Return (x, y) of the center of cell containing provided text 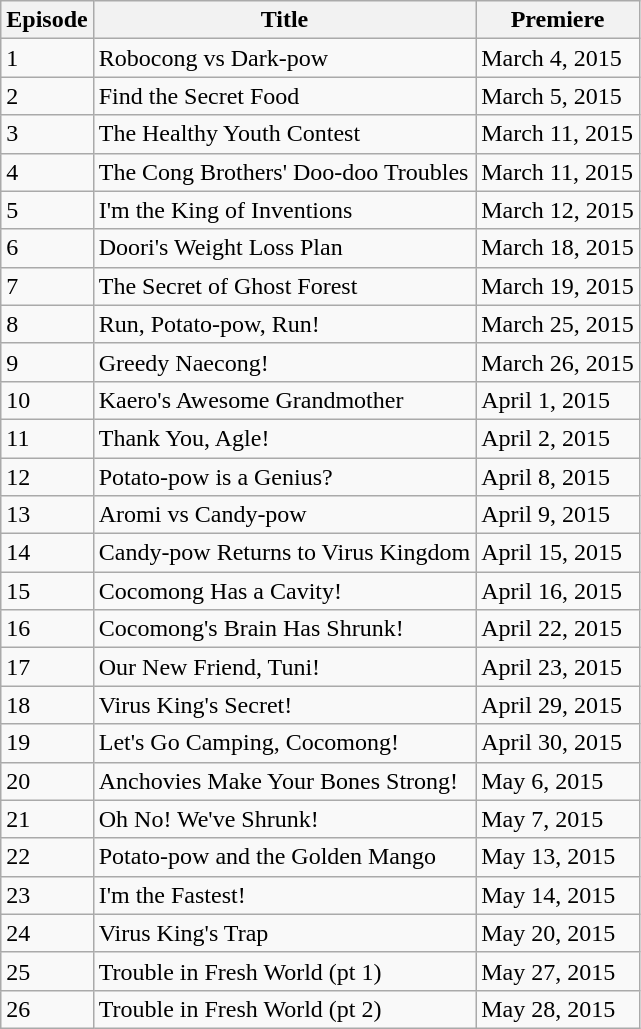
March 5, 2015 (558, 96)
March 26, 2015 (558, 362)
I'm the King of Inventions (284, 210)
May 27, 2015 (558, 971)
March 19, 2015 (558, 286)
May 20, 2015 (558, 933)
21 (47, 819)
8 (47, 324)
Run, Potato-pow, Run! (284, 324)
3 (47, 134)
May 13, 2015 (558, 857)
9 (47, 362)
Kaero's Awesome Grandmother (284, 400)
Robocong vs Dark-pow (284, 58)
18 (47, 705)
Potato-pow and the Golden Mango (284, 857)
Let's Go Camping, Cocomong! (284, 743)
17 (47, 667)
The Cong Brothers' Doo-doo Troubles (284, 172)
19 (47, 743)
4 (47, 172)
March 4, 2015 (558, 58)
April 22, 2015 (558, 629)
5 (47, 210)
March 25, 2015 (558, 324)
20 (47, 781)
Thank You, Agle! (284, 438)
12 (47, 477)
11 (47, 438)
Doori's Weight Loss Plan (284, 248)
Title (284, 20)
16 (47, 629)
Episode (47, 20)
May 14, 2015 (558, 895)
1 (47, 58)
22 (47, 857)
March 18, 2015 (558, 248)
10 (47, 400)
May 7, 2015 (558, 819)
25 (47, 971)
March 12, 2015 (558, 210)
7 (47, 286)
15 (47, 591)
April 15, 2015 (558, 553)
23 (47, 895)
2 (47, 96)
Trouble in Fresh World (pt 1) (284, 971)
April 8, 2015 (558, 477)
Greedy Naecong! (284, 362)
Aromi vs Candy-pow (284, 515)
14 (47, 553)
Our New Friend, Tuni! (284, 667)
Oh No! We've Shrunk! (284, 819)
April 1, 2015 (558, 400)
The Secret of Ghost Forest (284, 286)
Virus King's Secret! (284, 705)
April 23, 2015 (558, 667)
6 (47, 248)
May 28, 2015 (558, 1009)
April 30, 2015 (558, 743)
May 6, 2015 (558, 781)
Find the Secret Food (284, 96)
April 16, 2015 (558, 591)
Virus King's Trap (284, 933)
I'm the Fastest! (284, 895)
Cocomong Has a Cavity! (284, 591)
13 (47, 515)
Candy-pow Returns to Virus Kingdom (284, 553)
April 2, 2015 (558, 438)
24 (47, 933)
The Healthy Youth Contest (284, 134)
April 9, 2015 (558, 515)
Cocomong's Brain Has Shrunk! (284, 629)
April 29, 2015 (558, 705)
Premiere (558, 20)
Potato-pow is a Genius? (284, 477)
Anchovies Make Your Bones Strong! (284, 781)
26 (47, 1009)
Trouble in Fresh World (pt 2) (284, 1009)
